Provide the [X, Y] coordinate of the cell's center where the given text is located.  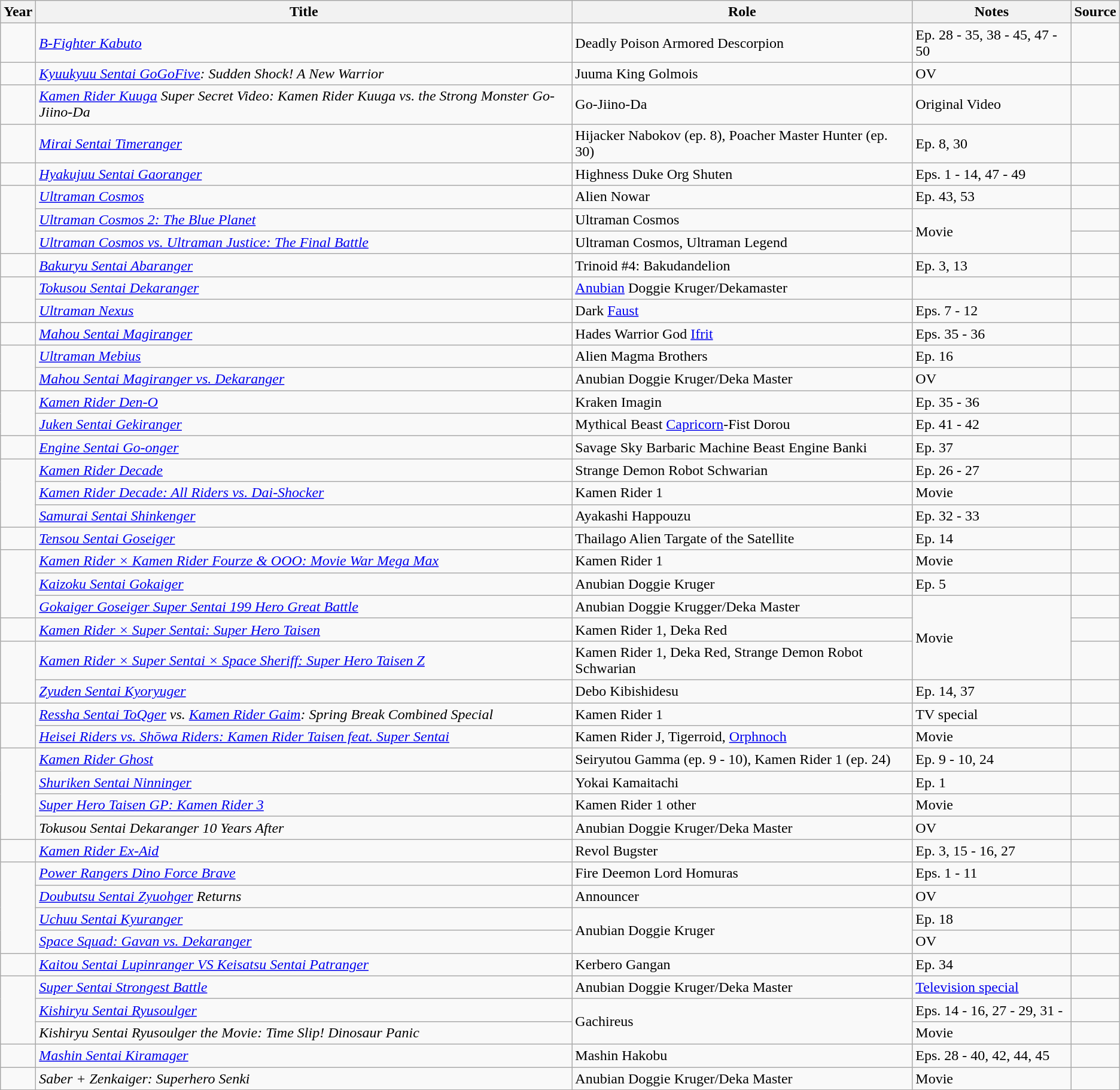
Revol Bugster [742, 851]
Source [1095, 12]
Super Hero Taisen GP: Kamen Rider 3 [304, 805]
Space Squad: Gavan vs. Dekaranger [304, 942]
Eps. 28 - 40, 42, 44, 45 [992, 1055]
Mythical Beast Capricorn-Fist Dorou [742, 425]
Ep. 8, 30 [992, 144]
Super Sentai Strongest Battle [304, 987]
TV special [992, 714]
Mahou Sentai Magiranger [304, 333]
Ep. 1 [992, 783]
Kamen Rider Decade [304, 470]
Kishiryu Sentai Ryusoulger the Movie: Time Slip! Dinosaur Panic [304, 1033]
Heisei Riders vs. Shōwa Riders: Kamen Rider Taisen feat. Super Sentai [304, 737]
Ep. 18 [992, 919]
Ep. 9 - 10, 24 [992, 760]
Power Rangers Dino Force Brave [304, 873]
Announcer [742, 896]
Eps. 1 - 11 [992, 873]
Eps. 1 - 14, 47 - 49 [992, 174]
Samurai Sentai Shinkenger [304, 516]
Ep. 41 - 42 [992, 425]
Hijacker Nabokov (ep. 8), Poacher Master Hunter (ep. 30) [742, 144]
Ep. 34 [992, 964]
Fire Deemon Lord Homuras [742, 873]
Doubutsu Sentai Zyuohger Returns [304, 896]
Tensou Sentai Goseiger [304, 538]
Hades Warrior God Ifrit [742, 333]
Ep. 5 [992, 584]
Bakuryu Sentai Abaranger [304, 265]
Saber + Zenkaiger: Superhero Senki [304, 1079]
Anubian Doggie Kruger/Dekamaster [742, 288]
Ep. 32 - 33 [992, 516]
Kamen Rider × Super Sentai × Space Sheriff: Super Hero Taisen Z [304, 660]
Kamen Rider 1, Deka Red [742, 629]
Ultraman Cosmos, Ultraman Legend [742, 242]
Hyakujuu Sentai Gaoranger [304, 174]
Ep. 3, 13 [992, 265]
Deadly Poison Armored Descorpion [742, 43]
Kamen Rider 1 other [742, 805]
Debo Kibishidesu [742, 691]
Engine Sentai Go-onger [304, 447]
Kamen Rider Den-O [304, 402]
Juuma King Golmois [742, 74]
Strange Demon Robot Schwarian [742, 470]
Mirai Sentai Timeranger [304, 144]
B-Fighter Kabuto [304, 43]
Kamen Rider × Super Sentai: Super Hero Taisen [304, 629]
Ultraman Nexus [304, 310]
Mahou Sentai Magiranger vs. Dekaranger [304, 379]
Mashin Sentai Kiramager [304, 1055]
Ultraman Cosmos 2: The Blue Planet [304, 220]
Kerbero Gangan [742, 964]
Ayakashi Happouzu [742, 516]
Year [18, 12]
Notes [992, 12]
Ultraman Cosmos vs. Ultraman Justice: The Final Battle [304, 242]
Title [304, 12]
Tokusou Sentai Dekaranger [304, 288]
Eps. 14 - 16, 27 - 29, 31 - [992, 1010]
Yokai Kamaitachi [742, 783]
Kishiryu Sentai Ryusoulger [304, 1010]
Savage Sky Barbaric Machine Beast Engine Banki [742, 447]
Alien Nowar [742, 197]
Ultraman Mebius [304, 357]
Gachireus [742, 1021]
Kaizoku Sentai Gokaiger [304, 584]
Ep. 14 [992, 538]
Kamen Rider Ex-Aid [304, 851]
Eps. 35 - 36 [992, 333]
Uchuu Sentai Kyuranger [304, 919]
Ep. 43, 53 [992, 197]
Ep. 35 - 36 [992, 402]
Kraken Imagin [742, 402]
Trinoid #4: Bakudandelion [742, 265]
Zyuden Sentai Kyoryuger [304, 691]
Kamen Rider Decade: All Riders vs. Dai-Shocker [304, 493]
Kyuukyuu Sentai GoGoFive: Sudden Shock! A New Warrior [304, 74]
Juken Sentai Gekiranger [304, 425]
Ep. 28 - 35, 38 - 45, 47 - 50 [992, 43]
Gokaiger Goseiger Super Sentai 199 Hero Great Battle [304, 607]
Mashin Hakobu [742, 1055]
Thailago Alien Targate of the Satellite [742, 538]
Kamen Rider J, Tigerroid, Orphnoch [742, 737]
Television special [992, 987]
Anubian Doggie Krugger/Deka Master [742, 607]
Ressha Sentai ToQger vs. Kamen Rider Gaim: Spring Break Combined Special [304, 714]
Kaitou Sentai Lupinranger VS Keisatsu Sentai Patranger [304, 964]
Kamen Rider × Kamen Rider Fourze & OOO: Movie War Mega Max [304, 561]
Kamen Rider Ghost [304, 760]
Ep. 3, 15 - 16, 27 [992, 851]
Alien Magma Brothers [742, 357]
Ep. 37 [992, 447]
Ep. 26 - 27 [992, 470]
Ep. 16 [992, 357]
Eps. 7 - 12 [992, 310]
Tokusou Sentai Dekaranger 10 Years After [304, 828]
Kamen Rider Kuuga Super Secret Video: Kamen Rider Kuuga vs. the Strong Monster Go-Jiino-Da [304, 104]
Seiryutou Gamma (ep. 9 - 10), Kamen Rider 1 (ep. 24) [742, 760]
Kamen Rider 1, Deka Red, Strange Demon Robot Schwarian [742, 660]
Dark Faust [742, 310]
Go-Jiino-Da [742, 104]
Highness Duke Org Shuten [742, 174]
Shuriken Sentai Ninninger [304, 783]
Ep. 14, 37 [992, 691]
Role [742, 12]
Original Video [992, 104]
